Pinpoint the cell where the given text exists, returning its (x, y) midpoint coordinate. 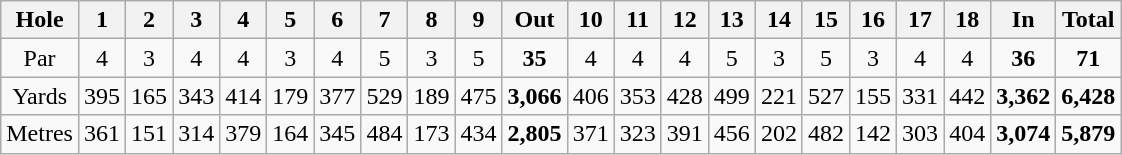
Total (1088, 20)
9 (478, 20)
173 (432, 134)
323 (638, 134)
3,074 (1024, 134)
2 (150, 20)
13 (732, 20)
202 (778, 134)
151 (150, 134)
164 (290, 134)
353 (638, 96)
Metres (40, 134)
14 (778, 20)
303 (920, 134)
391 (684, 134)
371 (590, 134)
5,879 (1088, 134)
379 (244, 134)
36 (1024, 58)
406 (590, 96)
35 (534, 58)
482 (826, 134)
142 (872, 134)
404 (968, 134)
71 (1088, 58)
In (1024, 20)
6,428 (1088, 96)
221 (778, 96)
442 (968, 96)
Out (534, 20)
428 (684, 96)
10 (590, 20)
155 (872, 96)
7 (384, 20)
Hole (40, 20)
331 (920, 96)
434 (478, 134)
343 (196, 96)
529 (384, 96)
527 (826, 96)
179 (290, 96)
484 (384, 134)
314 (196, 134)
6 (338, 20)
3,362 (1024, 96)
361 (102, 134)
414 (244, 96)
15 (826, 20)
456 (732, 134)
395 (102, 96)
475 (478, 96)
11 (638, 20)
345 (338, 134)
2,805 (534, 134)
12 (684, 20)
18 (968, 20)
1 (102, 20)
499 (732, 96)
Par (40, 58)
165 (150, 96)
8 (432, 20)
Yards (40, 96)
3,066 (534, 96)
189 (432, 96)
16 (872, 20)
17 (920, 20)
377 (338, 96)
